Output the [x, y] coordinate of the center of the cell containing the given text.  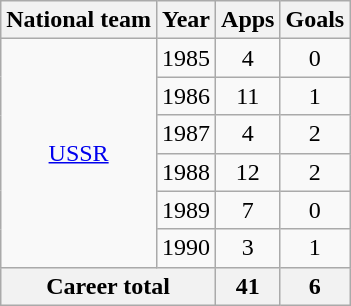
Goals [315, 20]
National team [79, 20]
1985 [186, 58]
12 [248, 172]
Career total [108, 286]
1990 [186, 248]
Apps [248, 20]
Year [186, 20]
6 [315, 286]
11 [248, 96]
7 [248, 210]
3 [248, 248]
1987 [186, 134]
1986 [186, 96]
41 [248, 286]
USSR [79, 153]
1988 [186, 172]
1989 [186, 210]
